Return the (X, Y) coordinate for the center point of the cell that contains the specified text.  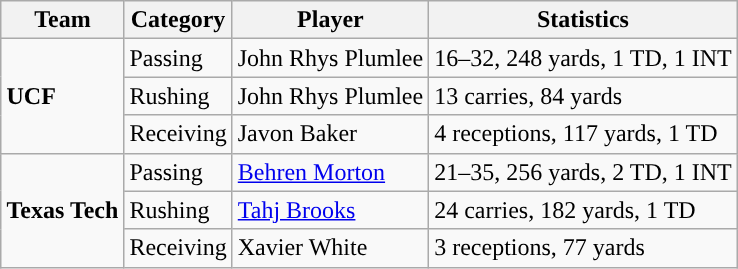
Statistics (584, 20)
13 carries, 84 yards (584, 96)
UCF (62, 96)
3 receptions, 77 yards (584, 248)
21–35, 256 yards, 2 TD, 1 INT (584, 172)
Behren Morton (330, 172)
Team (62, 20)
Texas Tech (62, 210)
Javon Baker (330, 134)
4 receptions, 117 yards, 1 TD (584, 134)
Player (330, 20)
16–32, 248 yards, 1 TD, 1 INT (584, 58)
Tahj Brooks (330, 210)
Category (178, 20)
Xavier White (330, 248)
24 carries, 182 yards, 1 TD (584, 210)
